Determine the (x, y) coordinate at the center of the cell enclosing the given text.  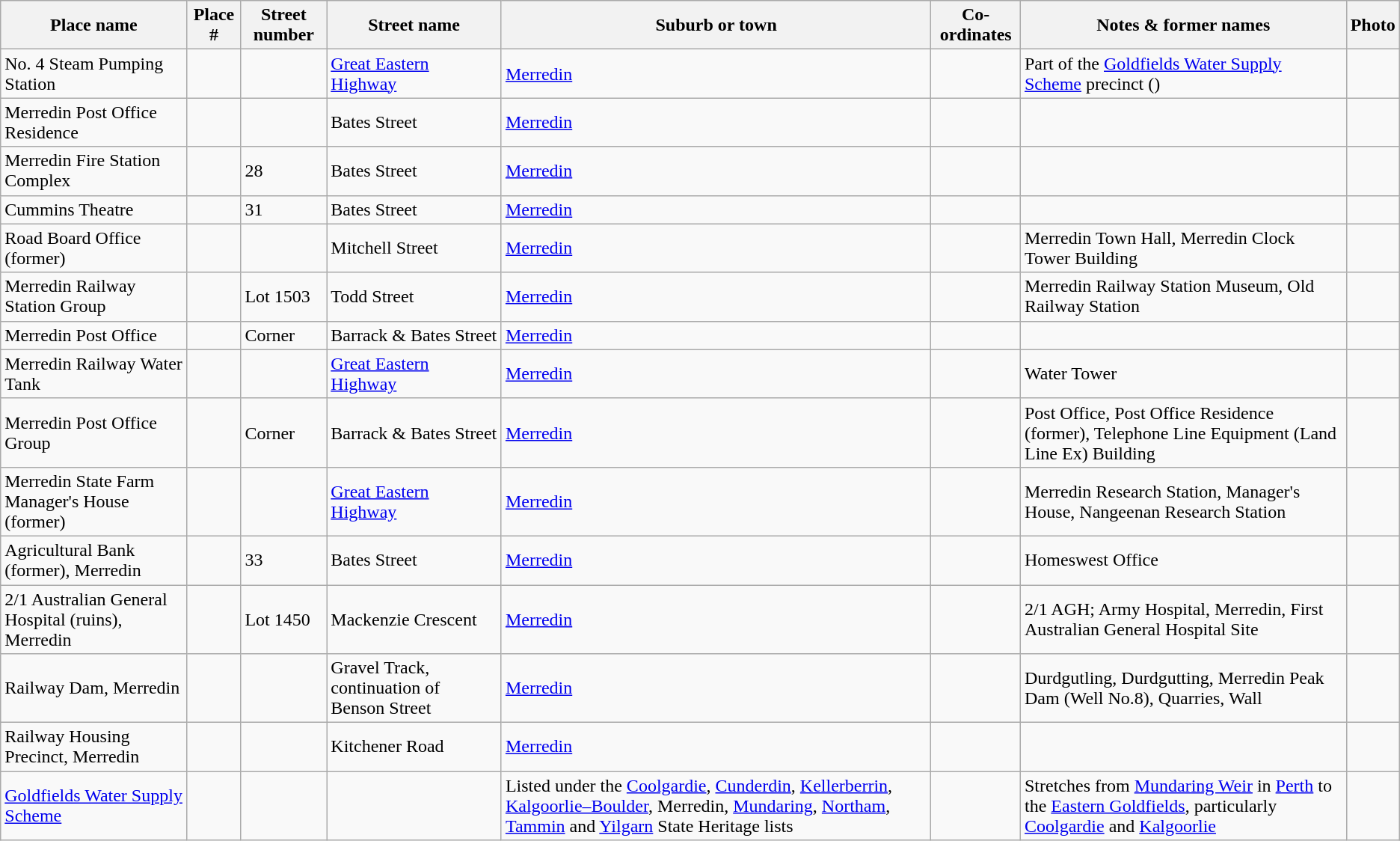
Merredin Post Office (94, 335)
Road Board Office (former) (94, 248)
Durdgutling, Durdgutting, Merredin Peak Dam (Well No.8), Quarries, Wall (1183, 688)
Merredin Railway Water Tank (94, 374)
Agricultural Bank (former), Merredin (94, 560)
Street name (414, 25)
28 (284, 171)
Notes & former names (1183, 25)
Merredin Fire Station Complex (94, 171)
Merredin Town Hall, Merredin Clock Tower Building (1183, 248)
Stretches from Mundaring Weir in Perth to the Eastern Goldfields, particularly Coolgardie and Kalgoorlie (1183, 806)
Cummins Theatre (94, 210)
Post Office, Post Office Residence (former), Telephone Line Equipment (Land Line Ex) Building (1183, 432)
Place # (214, 25)
Merredin State Farm Manager's House (former) (94, 501)
Place name (94, 25)
Lot 1503 (284, 296)
Gravel Track, continuation of Benson Street (414, 688)
No. 4 Steam Pumping Station (94, 73)
Water Tower (1183, 374)
Mitchell Street (414, 248)
33 (284, 560)
Homeswest Office (1183, 560)
Part of the Goldfields Water Supply Scheme precinct () (1183, 73)
Mackenzie Crescent (414, 620)
31 (284, 210)
Photo (1373, 25)
Railway Housing Precinct, Merredin (94, 747)
Goldfields Water Supply Scheme (94, 806)
Merredin Post Office Residence (94, 123)
Todd Street (414, 296)
2/1 Australian General Hospital (ruins), Merredin (94, 620)
2/1 AGH; Army Hospital, Merredin, First Australian General Hospital Site (1183, 620)
Merredin Research Station, Manager's House, Nangeenan Research Station (1183, 501)
Listed under the Coolgardie, Cunderdin, Kellerberrin, Kalgoorlie–Boulder, Merredin, Mundaring, Northam, Tammin and Yilgarn State Heritage lists (716, 806)
Merredin Post Office Group (94, 432)
Street number (284, 25)
Co-ordinates (976, 25)
Railway Dam, Merredin (94, 688)
Suburb or town (716, 25)
Kitchener Road (414, 747)
Merredin Railway Station Group (94, 296)
Merredin Railway Station Museum, Old Railway Station (1183, 296)
Lot 1450 (284, 620)
